Detect which cell encompasses the target text, then output its [X, Y] center coordinate. 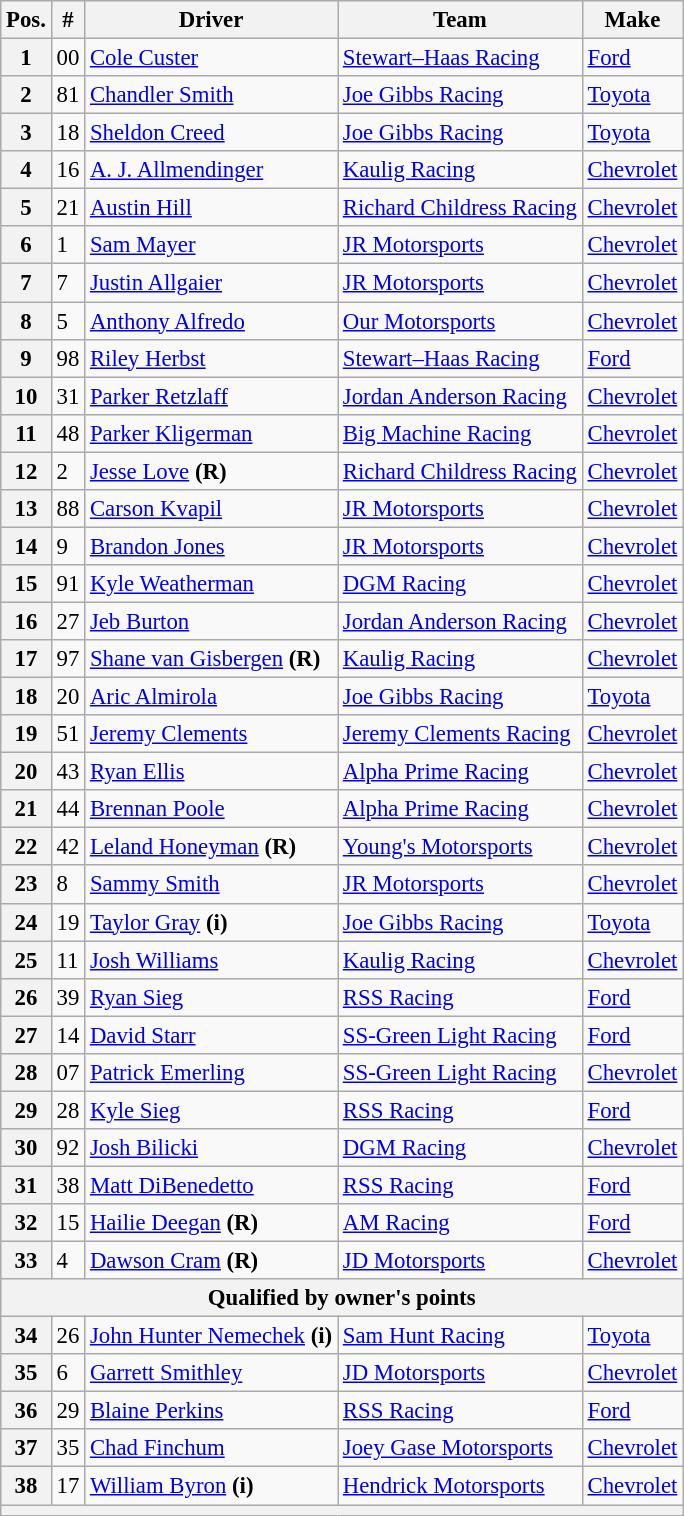
51 [68, 734]
00 [68, 58]
Kyle Weatherman [212, 584]
Driver [212, 20]
Jeremy Clements [212, 734]
Sheldon Creed [212, 133]
88 [68, 509]
24 [26, 922]
David Starr [212, 1035]
William Byron (i) [212, 1486]
Leland Honeyman (R) [212, 847]
Josh Williams [212, 960]
92 [68, 1148]
Patrick Emerling [212, 1073]
Matt DiBenedetto [212, 1185]
Garrett Smithley [212, 1373]
13 [26, 509]
48 [68, 433]
25 [26, 960]
30 [26, 1148]
12 [26, 471]
98 [68, 358]
Make [632, 20]
Anthony Alfredo [212, 321]
39 [68, 997]
23 [26, 885]
97 [68, 659]
33 [26, 1261]
Parker Retzlaff [212, 396]
Riley Herbst [212, 358]
43 [68, 772]
Jeb Burton [212, 621]
Hendrick Motorsports [460, 1486]
Ryan Sieg [212, 997]
3 [26, 133]
Qualified by owner's points [342, 1298]
Big Machine Racing [460, 433]
# [68, 20]
John Hunter Nemechek (i) [212, 1336]
Jesse Love (R) [212, 471]
Team [460, 20]
Blaine Perkins [212, 1411]
Brandon Jones [212, 546]
Kyle Sieg [212, 1110]
Our Motorsports [460, 321]
10 [26, 396]
22 [26, 847]
Cole Custer [212, 58]
Joey Gase Motorsports [460, 1449]
36 [26, 1411]
Justin Allgaier [212, 283]
Hailie Deegan (R) [212, 1223]
44 [68, 809]
Chad Finchum [212, 1449]
Parker Kligerman [212, 433]
Ryan Ellis [212, 772]
Jeremy Clements Racing [460, 734]
Dawson Cram (R) [212, 1261]
AM Racing [460, 1223]
Brennan Poole [212, 809]
Aric Almirola [212, 697]
Sam Hunt Racing [460, 1336]
Chandler Smith [212, 95]
Pos. [26, 20]
A. J. Allmendinger [212, 170]
Sam Mayer [212, 245]
32 [26, 1223]
34 [26, 1336]
Shane van Gisbergen (R) [212, 659]
42 [68, 847]
Josh Bilicki [212, 1148]
Young's Motorsports [460, 847]
07 [68, 1073]
Sammy Smith [212, 885]
37 [26, 1449]
Austin Hill [212, 208]
Taylor Gray (i) [212, 922]
Carson Kvapil [212, 509]
91 [68, 584]
81 [68, 95]
